From the cell containing the given text, extract its center point as (X, Y) coordinate. 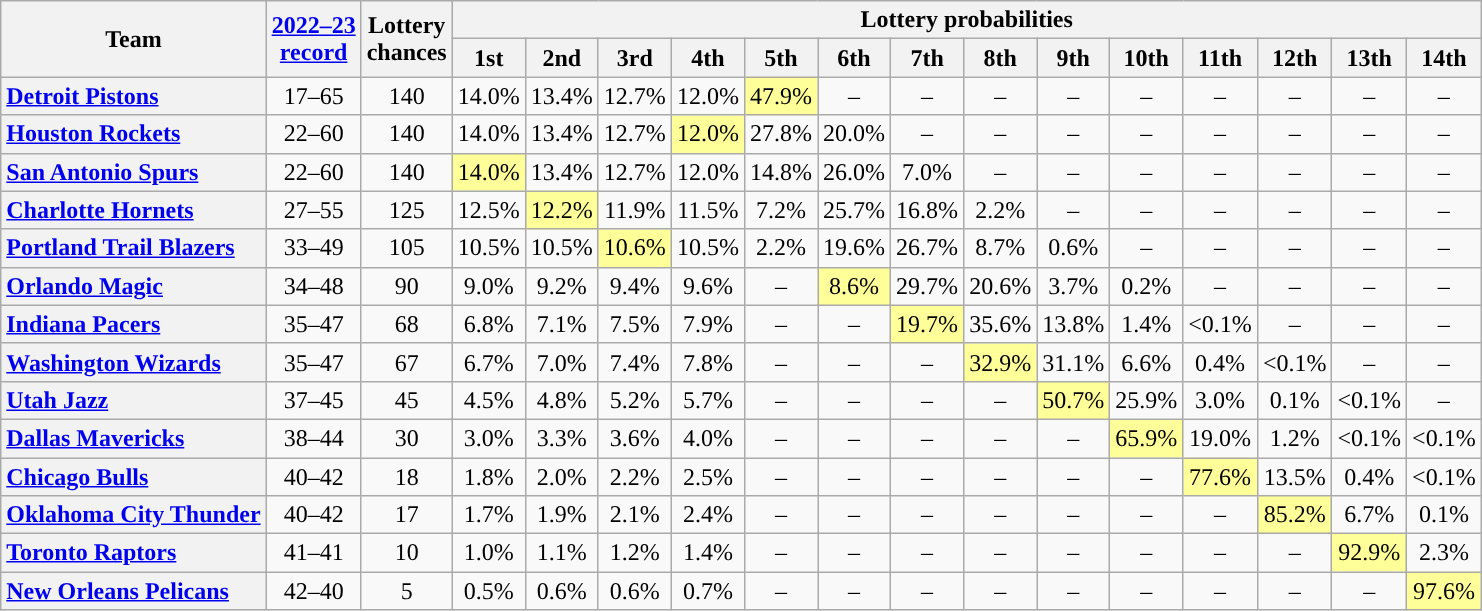
7.4% (634, 362)
14th (1444, 58)
1.0% (488, 553)
2.5% (708, 477)
2.3% (1444, 553)
65.9% (1146, 438)
29.7% (928, 286)
Oklahoma City Thunder (134, 515)
7.5% (634, 324)
3.6% (634, 438)
30 (406, 438)
3rd (634, 58)
13.8% (1074, 324)
3.7% (1074, 286)
67 (406, 362)
Houston Rockets (134, 134)
5.7% (708, 400)
2.0% (562, 477)
2.1% (634, 515)
6th (854, 58)
9.4% (634, 286)
9.0% (488, 286)
25.7% (854, 210)
10 (406, 553)
13.5% (1294, 477)
12.5% (488, 210)
9th (1074, 58)
47.9% (780, 96)
41–41 (314, 553)
4.8% (562, 400)
New Orleans Pelicans (134, 591)
Charlotte Hornets (134, 210)
1st (488, 58)
32.9% (1000, 362)
Team (134, 39)
35.6% (1000, 324)
Orlando Magic (134, 286)
Lottery probabilities (966, 20)
2nd (562, 58)
2022–23record (314, 39)
1.9% (562, 515)
92.9% (1370, 553)
8.7% (1000, 248)
11.9% (634, 210)
33–49 (314, 248)
10.6% (634, 248)
27–55 (314, 210)
Lotterychances (406, 39)
Utah Jazz (134, 400)
90 (406, 286)
5th (780, 58)
4.5% (488, 400)
5 (406, 591)
45 (406, 400)
10th (1146, 58)
Toronto Raptors (134, 553)
42–40 (314, 591)
19.0% (1220, 438)
14.8% (780, 172)
97.6% (1444, 591)
7.2% (780, 210)
3.3% (562, 438)
26.7% (928, 248)
2.4% (708, 515)
Dallas Mavericks (134, 438)
6.8% (488, 324)
12th (1294, 58)
7.8% (708, 362)
1.1% (562, 553)
16.8% (928, 210)
68 (406, 324)
38–44 (314, 438)
Washington Wizards (134, 362)
Chicago Bulls (134, 477)
26.0% (854, 172)
19.6% (854, 248)
105 (406, 248)
0.2% (1146, 286)
1.7% (488, 515)
17–65 (314, 96)
7.9% (708, 324)
34–48 (314, 286)
5.2% (634, 400)
77.6% (1220, 477)
0.7% (708, 591)
7th (928, 58)
9.6% (708, 286)
4th (708, 58)
17 (406, 515)
31.1% (1074, 362)
9.2% (562, 286)
19.7% (928, 324)
San Antonio Spurs (134, 172)
25.9% (1146, 400)
20.0% (854, 134)
0.5% (488, 591)
12.2% (562, 210)
8.6% (854, 286)
1.8% (488, 477)
11.5% (708, 210)
4.0% (708, 438)
6.6% (1146, 362)
18 (406, 477)
11th (1220, 58)
8th (1000, 58)
125 (406, 210)
20.6% (1000, 286)
Indiana Pacers (134, 324)
Detroit Pistons (134, 96)
37–45 (314, 400)
27.8% (780, 134)
7.1% (562, 324)
50.7% (1074, 400)
85.2% (1294, 515)
13th (1370, 58)
Portland Trail Blazers (134, 248)
